Pinpoint the cell where the given text exists, returning its [X, Y] midpoint coordinate. 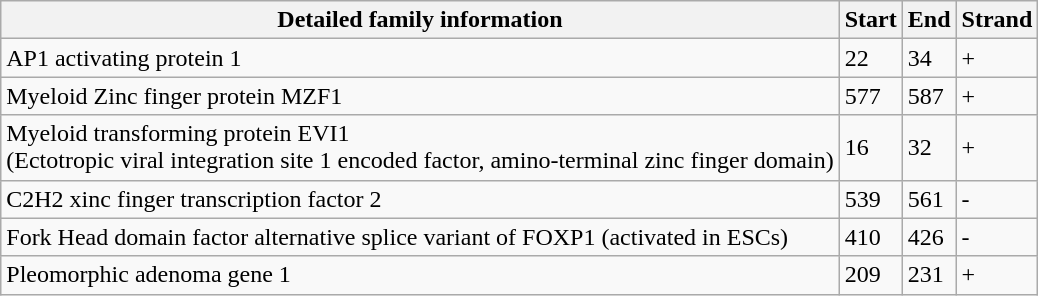
561 [929, 199]
22 [870, 58]
410 [870, 237]
34 [929, 58]
Myeloid transforming protein EVI1(Ectotropic viral integration site 1 encoded factor, amino-terminal zinc finger domain) [420, 148]
426 [929, 237]
32 [929, 148]
587 [929, 96]
Detailed family information [420, 20]
Fork Head domain factor alternative splice variant of FOXP1 (activated in ESCs) [420, 237]
Start [870, 20]
209 [870, 275]
C2H2 xinc finger transcription factor 2 [420, 199]
231 [929, 275]
539 [870, 199]
Myeloid Zinc finger protein MZF1 [420, 96]
AP1 activating protein 1 [420, 58]
Pleomorphic adenoma gene 1 [420, 275]
End [929, 20]
16 [870, 148]
Strand [997, 20]
577 [870, 96]
